Return [X, Y] of the center of cell containing provided text 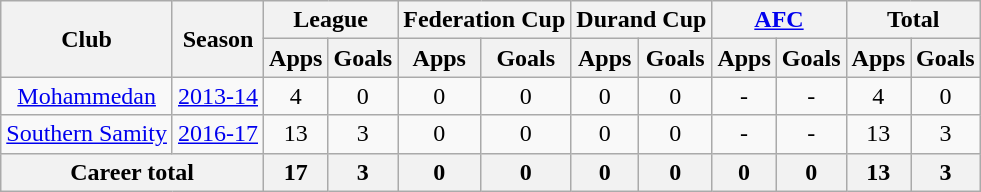
17 [296, 172]
Club [87, 39]
Season [218, 39]
Federation Cup [484, 20]
2013-14 [218, 96]
Total [913, 20]
Career total [132, 172]
2016-17 [218, 134]
Southern Samity [87, 134]
AFC [779, 20]
Mohammedan [87, 96]
Durand Cup [642, 20]
League [331, 20]
